Capture the cell that displays the provided text and extract its (X, Y) central coordinate. 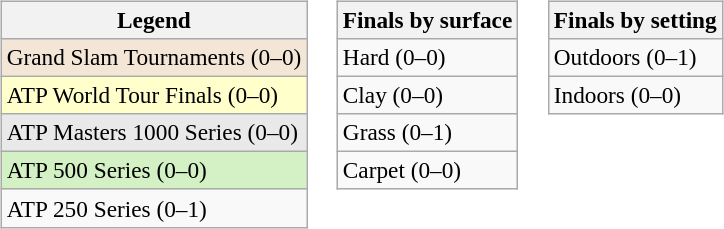
Legend (154, 20)
ATP 500 Series (0–0) (154, 171)
Outdoors (0–1) (635, 57)
Grand Slam Tournaments (0–0) (154, 57)
ATP Masters 1000 Series (0–0) (154, 133)
Carpet (0–0) (427, 171)
Clay (0–0) (427, 95)
Indoors (0–0) (635, 95)
Hard (0–0) (427, 57)
ATP 250 Series (0–1) (154, 208)
Finals by surface (427, 20)
ATP World Tour Finals (0–0) (154, 95)
Finals by setting (635, 20)
Grass (0–1) (427, 133)
